Scan for the cell matching the given text and deliver its [x, y] coordinate at center. 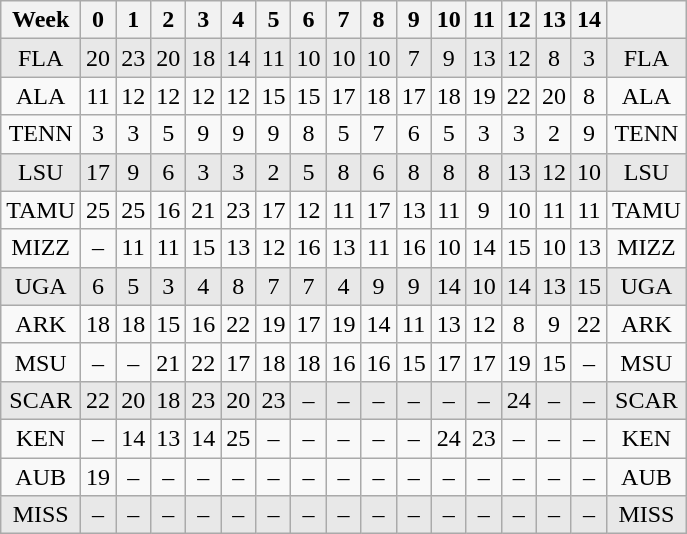
0 [98, 20]
Week [41, 20]
1 [134, 20]
